Extract the (x, y) coordinate from the center of the cell holding the provided text.  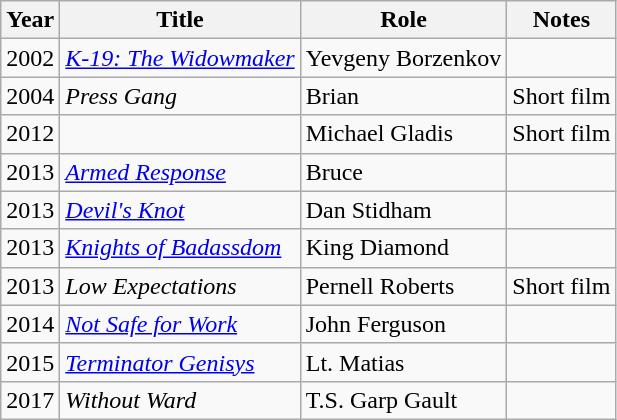
Notes (562, 20)
2017 (30, 400)
Brian (404, 96)
2014 (30, 324)
K-19: The Widowmaker (180, 58)
Lt. Matias (404, 362)
Devil's Knot (180, 210)
Role (404, 20)
T.S. Garp Gault (404, 400)
King Diamond (404, 248)
Michael Gladis (404, 134)
Title (180, 20)
Bruce (404, 172)
Year (30, 20)
2012 (30, 134)
Dan Stidham (404, 210)
2004 (30, 96)
Terminator Genisys (180, 362)
2002 (30, 58)
Yevgeny Borzenkov (404, 58)
Pernell Roberts (404, 286)
Not Safe for Work (180, 324)
Low Expectations (180, 286)
Without Ward (180, 400)
Press Gang (180, 96)
John Ferguson (404, 324)
Knights of Badassdom (180, 248)
2015 (30, 362)
Armed Response (180, 172)
